Output the (X, Y) coordinate of the center of the cell containing the given text.  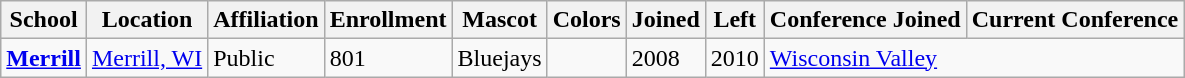
Colors (586, 20)
2008 (666, 58)
Enrollment (388, 20)
Wisconsin Valley (974, 58)
School (44, 20)
801 (388, 58)
Merrill, WI (146, 58)
Public (266, 58)
Conference Joined (865, 20)
Bluejays (500, 58)
Left (734, 20)
2010 (734, 58)
Merrill (44, 58)
Affiliation (266, 20)
Current Conference (1074, 20)
Location (146, 20)
Mascot (500, 20)
Joined (666, 20)
